Scan for the cell matching the given text and deliver its [x, y] coordinate at center. 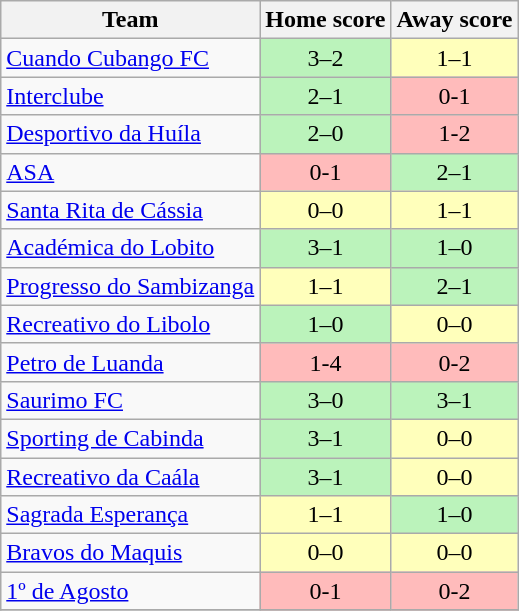
Sagrada Esperança [130, 515]
Sporting de Cabinda [130, 438]
Santa Rita de Cássia [130, 210]
Interclube [130, 96]
Recreativo do Libolo [130, 324]
Recreativo da Caála [130, 477]
Petro de Luanda [130, 362]
Saurimo FC [130, 400]
Team [130, 20]
Home score [326, 20]
3–2 [326, 58]
1-2 [454, 134]
2–0 [326, 134]
1-4 [326, 362]
ASA [130, 172]
Away score [454, 20]
3–0 [326, 400]
Bravos do Maquis [130, 553]
Progresso do Sambizanga [130, 286]
Académica do Lobito [130, 248]
Cuando Cubango FC [130, 58]
1º de Agosto [130, 591]
Desportivo da Huíla [130, 134]
